Pinpoint the cell where the given text exists, returning its [x, y] midpoint coordinate. 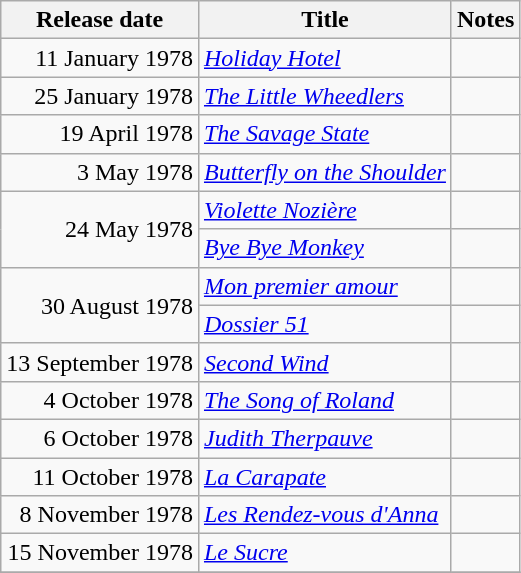
19 April 1978 [100, 134]
15 November 1978 [100, 553]
Violette Nozière [324, 210]
13 September 1978 [100, 362]
The Savage State [324, 134]
Dossier 51 [324, 324]
Mon premier amour [324, 286]
Butterfly on the Shoulder [324, 172]
The Song of Roland [324, 400]
25 January 1978 [100, 96]
Holiday Hotel [324, 58]
Bye Bye Monkey [324, 248]
Le Sucre [324, 553]
30 August 1978 [100, 305]
11 October 1978 [100, 477]
Judith Therpauve [324, 438]
Title [324, 20]
3 May 1978 [100, 172]
Les Rendez-vous d'Anna [324, 515]
4 October 1978 [100, 400]
Release date [100, 20]
6 October 1978 [100, 438]
The Little Wheedlers [324, 96]
La Carapate [324, 477]
Notes [485, 20]
11 January 1978 [100, 58]
Second Wind [324, 362]
24 May 1978 [100, 229]
8 November 1978 [100, 515]
